Capture the cell that displays the provided text and extract its (X, Y) central coordinate. 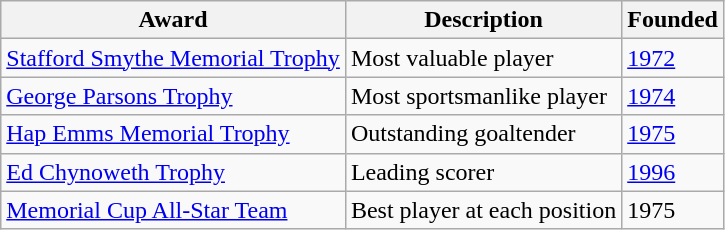
Memorial Cup All-Star Team (174, 210)
Description (483, 20)
Ed Chynoweth Trophy (174, 172)
Leading scorer (483, 172)
1972 (673, 58)
George Parsons Trophy (174, 96)
1996 (673, 172)
Award (174, 20)
Best player at each position (483, 210)
Stafford Smythe Memorial Trophy (174, 58)
Outstanding goaltender (483, 134)
Hap Emms Memorial Trophy (174, 134)
1974 (673, 96)
Most sportsmanlike player (483, 96)
Most valuable player (483, 58)
Founded (673, 20)
